From the cell containing the given text, extract its center point as (x, y) coordinate. 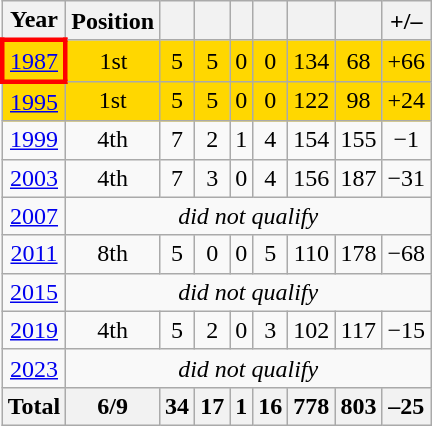
2007 (34, 216)
68 (358, 60)
134 (312, 60)
1987 (34, 60)
2003 (34, 178)
−1 (406, 140)
8th (113, 254)
16 (270, 406)
1999 (34, 140)
Year (34, 21)
+24 (406, 101)
187 (358, 178)
803 (358, 406)
117 (358, 330)
122 (312, 101)
+/– (406, 21)
156 (312, 178)
102 (312, 330)
−68 (406, 254)
1995 (34, 101)
110 (312, 254)
2011 (34, 254)
6/9 (113, 406)
+66 (406, 60)
98 (358, 101)
2019 (34, 330)
154 (312, 140)
Total (34, 406)
178 (358, 254)
–25 (406, 406)
2023 (34, 368)
−31 (406, 178)
−15 (406, 330)
155 (358, 140)
34 (178, 406)
2015 (34, 292)
778 (312, 406)
Position (113, 21)
17 (212, 406)
